Capture the cell that displays the provided text and extract its [x, y] central coordinate. 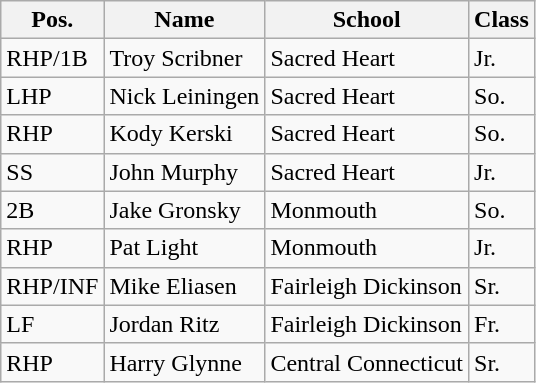
Pat Light [184, 248]
Nick Leiningen [184, 96]
SS [52, 172]
Fr. [502, 324]
Jake Gronsky [184, 210]
Class [502, 20]
Harry Glynne [184, 362]
Kody Kerski [184, 134]
Jordan Ritz [184, 324]
RHP/INF [52, 286]
LF [52, 324]
Central Connecticut [367, 362]
Troy Scribner [184, 58]
2B [52, 210]
School [367, 20]
Name [184, 20]
LHP [52, 96]
Pos. [52, 20]
John Murphy [184, 172]
Mike Eliasen [184, 286]
RHP/1B [52, 58]
